Extract the (X, Y) coordinate from the center of the cell holding the provided text.  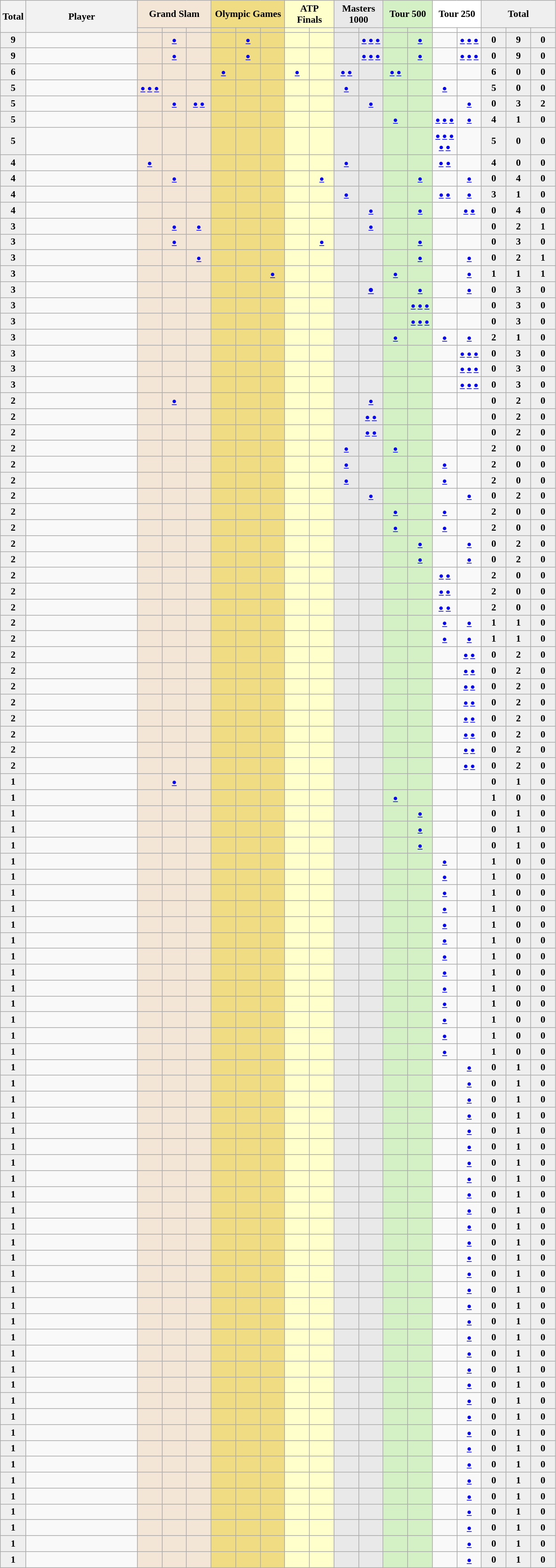
Tour 500 (408, 14)
Tour 250 (457, 14)
Olympic Games (248, 14)
Player (82, 16)
ATP Finals (309, 14)
Grand Slam (174, 14)
● ● ● ● ● (445, 141)
Masters 1000 (358, 14)
